Search for the cell housing the specified text and yield its [X, Y] center coordinate. 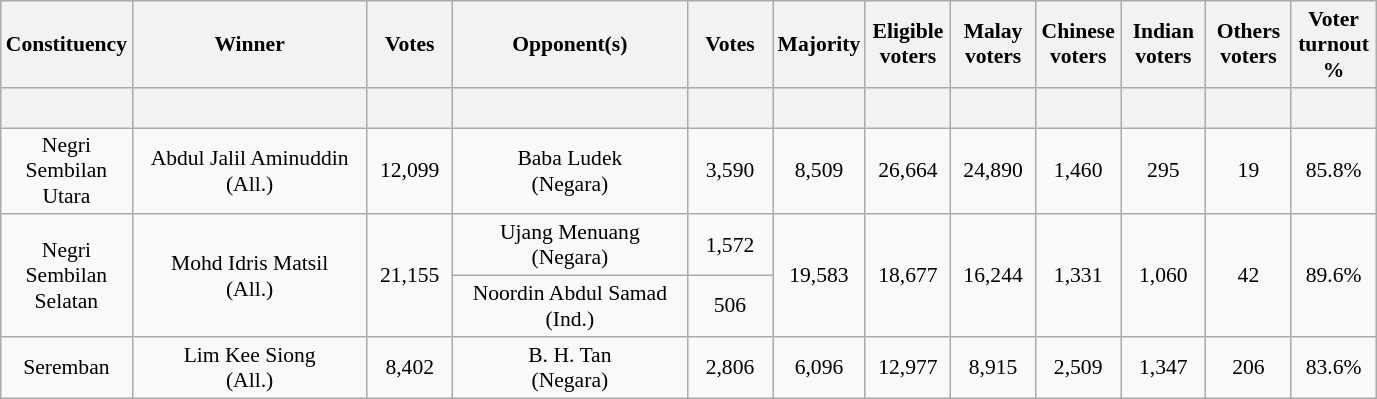
506 [730, 306]
24,890 [992, 172]
Voter turnout % [1334, 44]
19 [1248, 172]
206 [1248, 368]
Chinese voters [1078, 44]
1,572 [730, 246]
2,509 [1078, 368]
21,155 [410, 276]
1,460 [1078, 172]
1,347 [1164, 368]
6,096 [820, 368]
B. H. Tan(Negara) [570, 368]
Mohd Idris Matsil(All.) [250, 276]
Indian voters [1164, 44]
8,915 [992, 368]
1,060 [1164, 276]
85.8% [1334, 172]
Negri Sembilan Selatan [66, 276]
89.6% [1334, 276]
Majority [820, 44]
42 [1248, 276]
Constituency [66, 44]
3,590 [730, 172]
16,244 [992, 276]
26,664 [908, 172]
Seremban [66, 368]
Ujang Menuang(Negara) [570, 246]
295 [1164, 172]
18,677 [908, 276]
8,402 [410, 368]
2,806 [730, 368]
8,509 [820, 172]
1,331 [1078, 276]
Noordin Abdul Samad(Ind.) [570, 306]
Lim Kee Siong(All.) [250, 368]
Opponent(s) [570, 44]
Abdul Jalil Aminuddin(All.) [250, 172]
Eligible voters [908, 44]
83.6% [1334, 368]
Baba Ludek(Negara) [570, 172]
12,977 [908, 368]
12,099 [410, 172]
Malay voters [992, 44]
19,583 [820, 276]
Negri Sembilan Utara [66, 172]
Winner [250, 44]
Others voters [1248, 44]
